Provide the (x, y) coordinate of the cell's center where the given text is located.  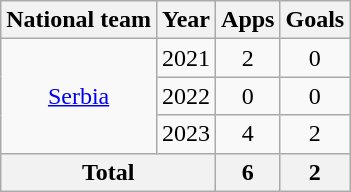
Year (186, 20)
4 (248, 134)
6 (248, 172)
Serbia (79, 96)
National team (79, 20)
Apps (248, 20)
2023 (186, 134)
Total (108, 172)
2022 (186, 96)
2021 (186, 58)
Goals (315, 20)
